Output the (x, y) coordinate of the center of the cell containing the given text.  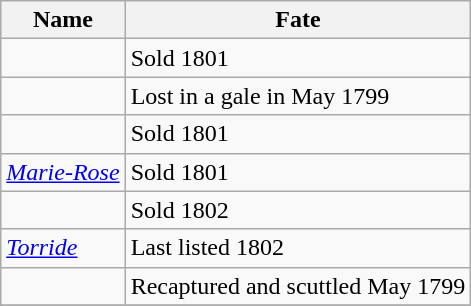
Lost in a gale in May 1799 (298, 96)
Sold 1802 (298, 210)
Torride (63, 248)
Recaptured and scuttled May 1799 (298, 286)
Last listed 1802 (298, 248)
Name (63, 20)
Marie-Rose (63, 172)
Fate (298, 20)
